Identify which cell holds the provided text, then report its [X, Y] central coordinate. 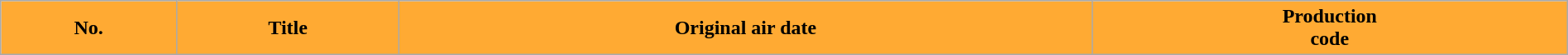
Productioncode [1330, 28]
No. [89, 28]
Original air date [746, 28]
Title [288, 28]
